Locate the cell with the specified text and output its (X, Y) center coordinate. 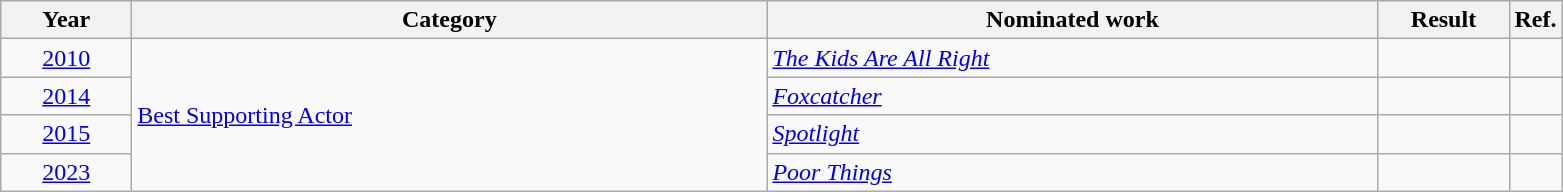
Category (450, 20)
2015 (66, 134)
Foxcatcher (1072, 96)
Poor Things (1072, 172)
Year (66, 20)
Spotlight (1072, 134)
The Kids Are All Right (1072, 58)
Best Supporting Actor (450, 115)
2010 (66, 58)
Result (1444, 20)
2023 (66, 172)
Ref. (1536, 20)
Nominated work (1072, 20)
2014 (66, 96)
